Return [x, y] of the center of cell containing provided text 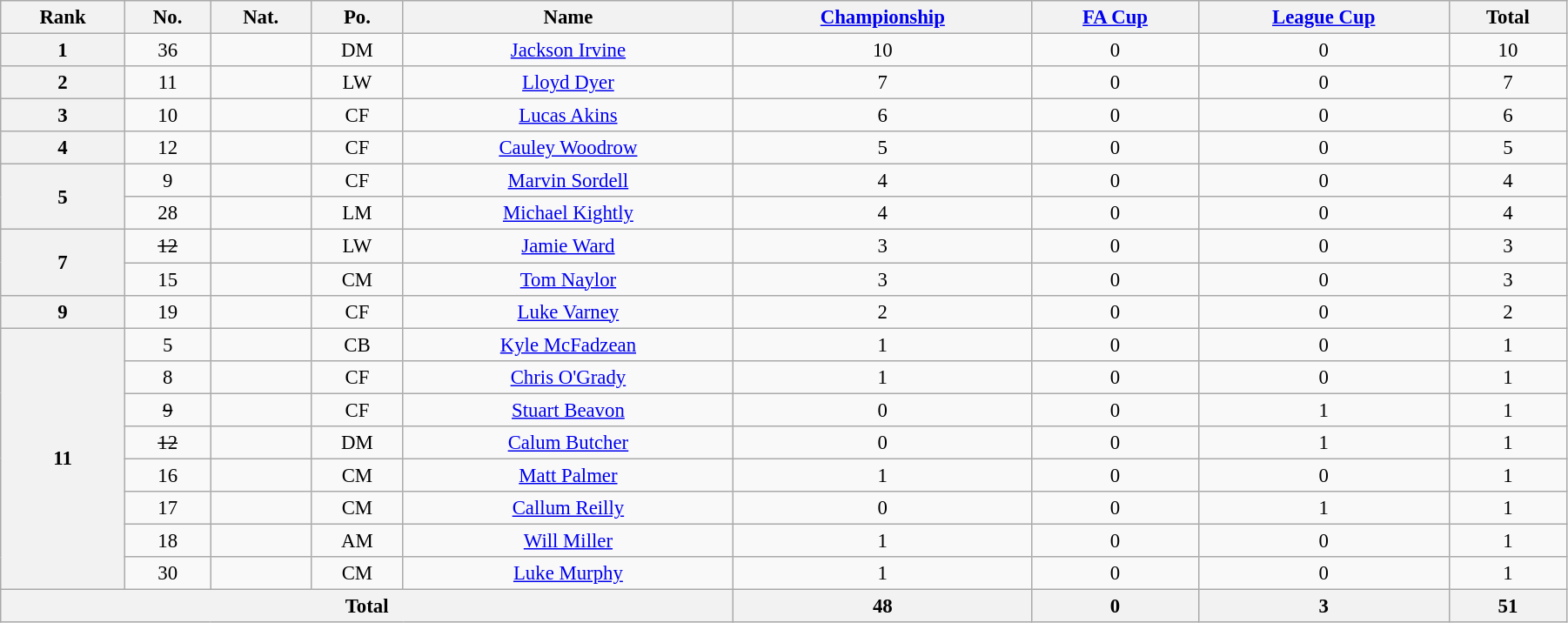
Will Miller [567, 540]
Nat. [261, 17]
Lloyd Dyer [567, 83]
Po. [358, 17]
Jackson Irvine [567, 50]
18 [167, 540]
16 [167, 475]
AM [358, 540]
League Cup [1323, 17]
19 [167, 311]
Lucas Akins [567, 116]
15 [167, 279]
Calum Butcher [567, 443]
CB [358, 345]
Championship [882, 17]
Marvin Sordell [567, 181]
Luke Murphy [567, 573]
28 [167, 213]
Jamie Ward [567, 246]
FA Cup [1116, 17]
17 [167, 508]
Matt Palmer [567, 475]
36 [167, 50]
Stuart Beavon [567, 410]
LM [358, 213]
48 [882, 606]
Michael Kightly [567, 213]
Callum Reilly [567, 508]
No. [167, 17]
Name [567, 17]
Kyle McFadzean [567, 345]
Chris O'Grady [567, 377]
51 [1507, 606]
30 [167, 573]
Cauley Woodrow [567, 148]
Tom Naylor [567, 279]
Rank [63, 17]
Luke Varney [567, 311]
8 [167, 377]
